Return [x, y] of the center of cell containing provided text 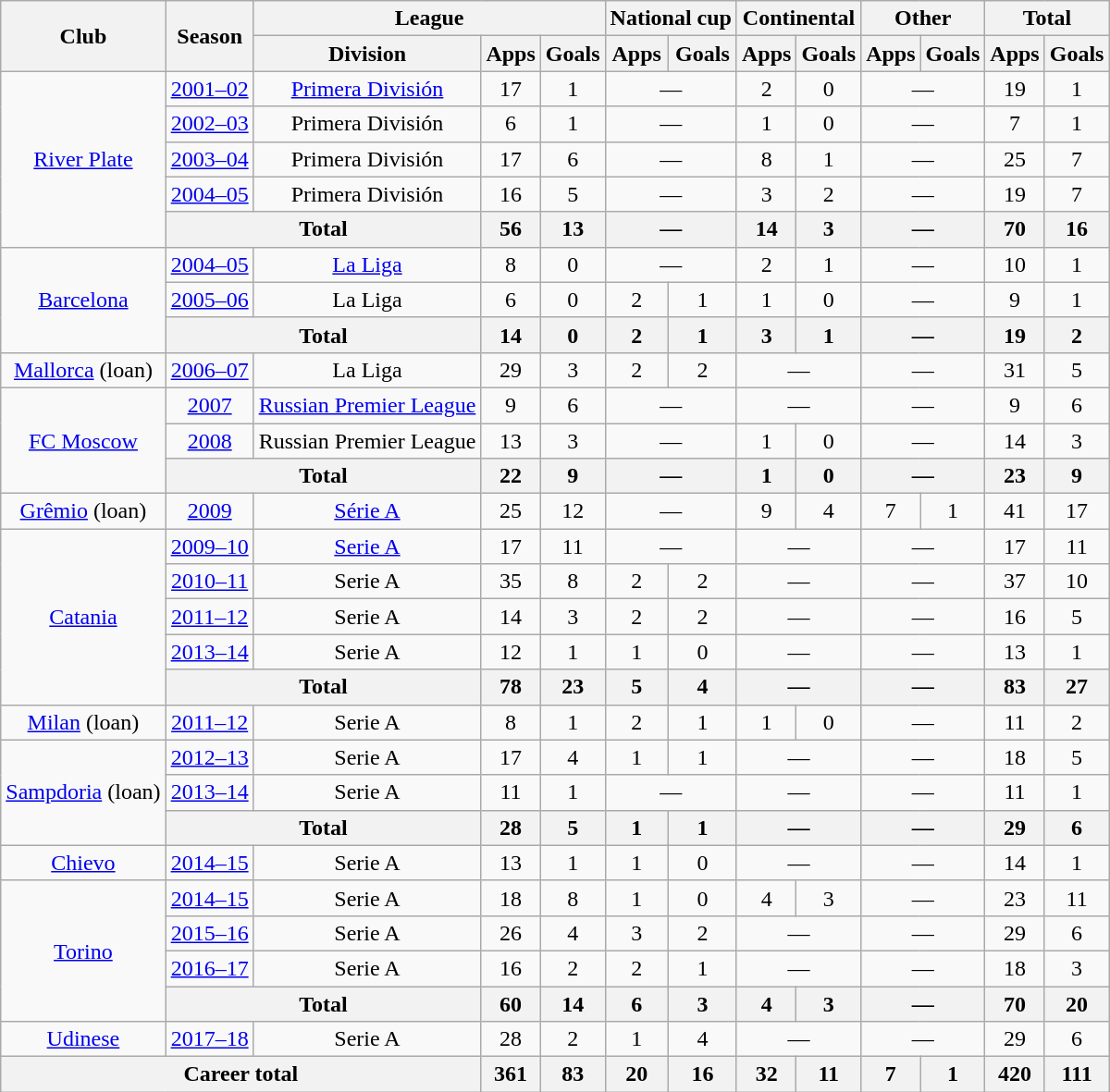
2001–02 [209, 89]
27 [1077, 687]
2007 [209, 405]
Udinese [83, 1039]
32 [766, 1074]
2010–11 [209, 582]
FC Moscow [83, 440]
2006–07 [209, 370]
Division [367, 54]
2015–16 [209, 933]
Mallorca (loan) [83, 370]
2008 [209, 441]
2003–04 [209, 159]
Milan (loan) [83, 722]
Sampdoria (loan) [83, 792]
35 [511, 582]
Catania [83, 617]
111 [1077, 1074]
National cup [671, 18]
41 [1015, 511]
River Plate [83, 159]
361 [511, 1074]
2012–13 [209, 757]
2002–03 [209, 124]
Other [923, 18]
Career total [240, 1074]
2016–17 [209, 968]
2017–18 [209, 1039]
Season [209, 36]
31 [1015, 370]
2009–10 [209, 546]
2005–06 [209, 300]
League [429, 18]
26 [511, 933]
Continental [798, 18]
60 [511, 1003]
Barcelona [83, 300]
Chievo [83, 863]
Grêmio (loan) [83, 511]
Torino [83, 951]
37 [1015, 582]
420 [1015, 1074]
Club [83, 36]
56 [511, 229]
78 [511, 687]
22 [511, 476]
Série A [367, 511]
2009 [209, 511]
